Return [x, y] of the center of cell containing provided text 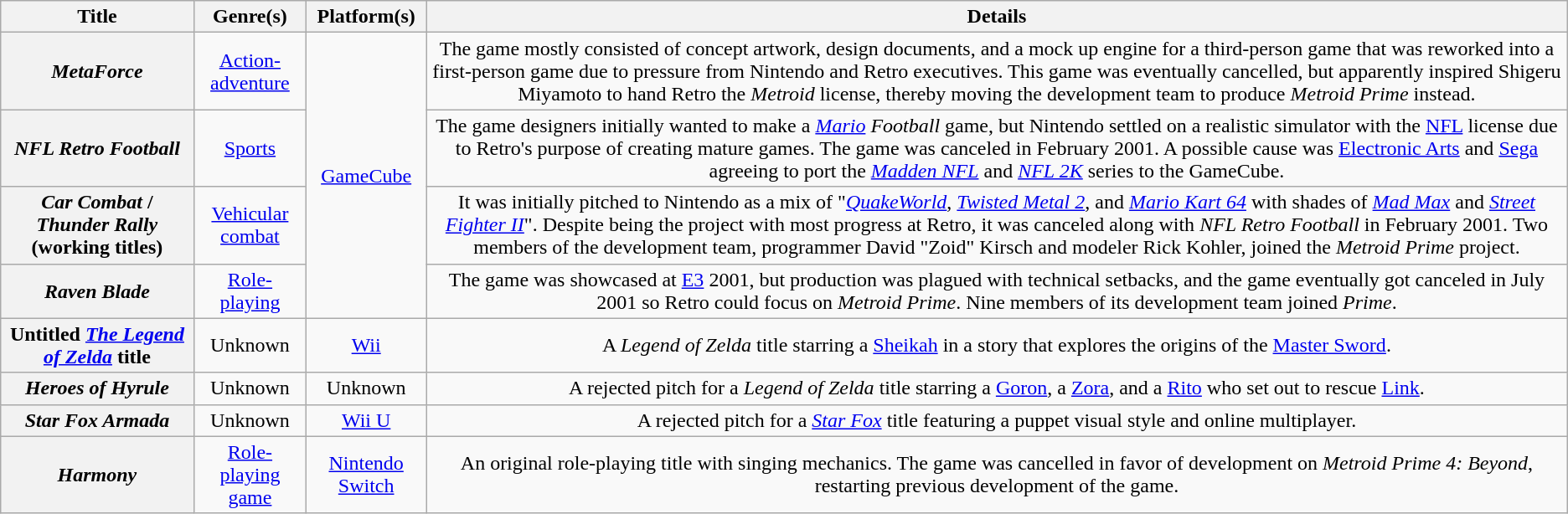
MetaForce [97, 71]
Title [97, 17]
A rejected pitch for a Legend of Zelda title starring a Goron, a Zora, and a Rito who set out to rescue Link. [997, 388]
Platform(s) [367, 17]
Untitled The Legend of Zelda title [97, 345]
Nintendo Switch [367, 475]
Wii U [367, 420]
Details [997, 17]
GameCube [367, 176]
Vehicular combat [250, 225]
Role-playing [250, 291]
Wii [367, 345]
Sports [250, 148]
Raven Blade [97, 291]
NFL Retro Football [97, 148]
A Legend of Zelda title starring a Sheikah in a story that explores the origins of the Master Sword. [997, 345]
A rejected pitch for a Star Fox title featuring a puppet visual style and online multiplayer. [997, 420]
Harmony [97, 475]
Star Fox Armada [97, 420]
Role-playing game [250, 475]
Genre(s) [250, 17]
Action-adventure [250, 71]
Heroes of Hyrule [97, 388]
Car Combat / Thunder Rally (working titles) [97, 225]
